Determine the (x, y) coordinate at the center of the cell enclosing the given text.  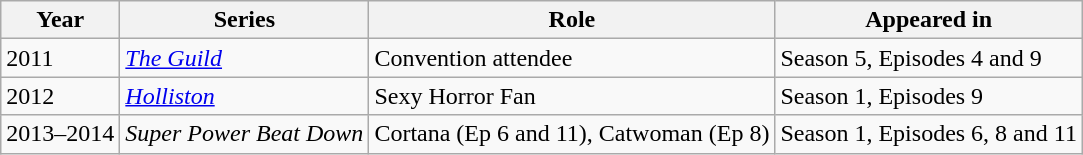
Sexy Horror Fan (572, 96)
The Guild (244, 58)
Season 5, Episodes 4 and 9 (928, 58)
Season 1, Episodes 6, 8 and 11 (928, 134)
2012 (60, 96)
Appeared in (928, 20)
Season 1, Episodes 9 (928, 96)
2011 (60, 58)
Cortana (Ep 6 and 11), Catwoman (Ep 8) (572, 134)
Series (244, 20)
Holliston (244, 96)
Role (572, 20)
Year (60, 20)
2013–2014 (60, 134)
Convention attendee (572, 58)
Super Power Beat Down (244, 134)
